Capture the cell that displays the provided text and extract its (x, y) central coordinate. 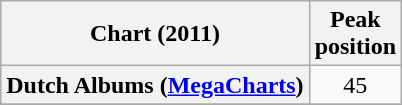
Peakposition (355, 34)
Dutch Albums (MegaCharts) (155, 85)
45 (355, 85)
Chart (2011) (155, 34)
